Find where the given text appears and provide that cell's center as [x, y] coordinate. 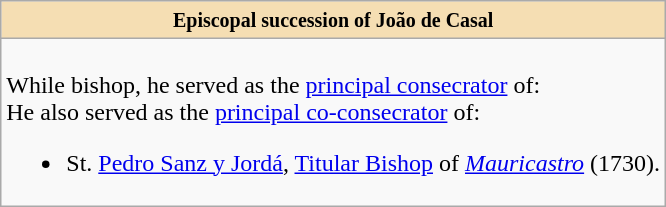
Episcopal succession of João de Casal [334, 20]
